From the cell containing the given text, extract its center point as [x, y] coordinate. 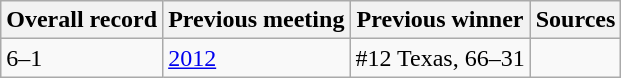
Previous meeting [256, 20]
6–1 [82, 58]
Overall record [82, 20]
#12 Texas, 66–31 [440, 58]
Previous winner [440, 20]
2012 [256, 58]
Sources [576, 20]
